From the cell containing the given text, extract its center point as [X, Y] coordinate. 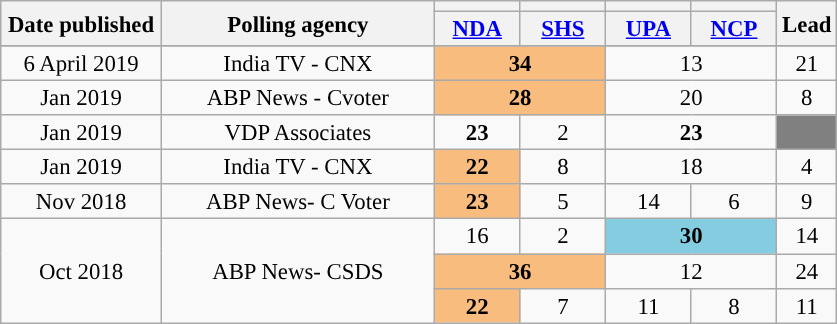
SHS [563, 30]
5 [563, 202]
36 [520, 272]
ABP News- C Voter [298, 202]
Polling agency [298, 24]
NDA [477, 30]
24 [807, 272]
ABP News - Cvoter [298, 98]
ABP News- CSDS [298, 271]
6 April 2019 [82, 64]
16 [477, 236]
30 [692, 236]
NCP [734, 30]
20 [692, 98]
Oct 2018 [82, 271]
4 [807, 168]
UPA [649, 30]
28 [520, 98]
Date published [82, 24]
34 [520, 64]
VDP Associates [298, 132]
13 [692, 64]
21 [807, 64]
12 [692, 272]
7 [563, 306]
6 [734, 202]
Lead [807, 24]
18 [692, 168]
9 [807, 202]
Nov 2018 [82, 202]
